Find where the given text appears and provide that cell's center as (x, y) coordinate. 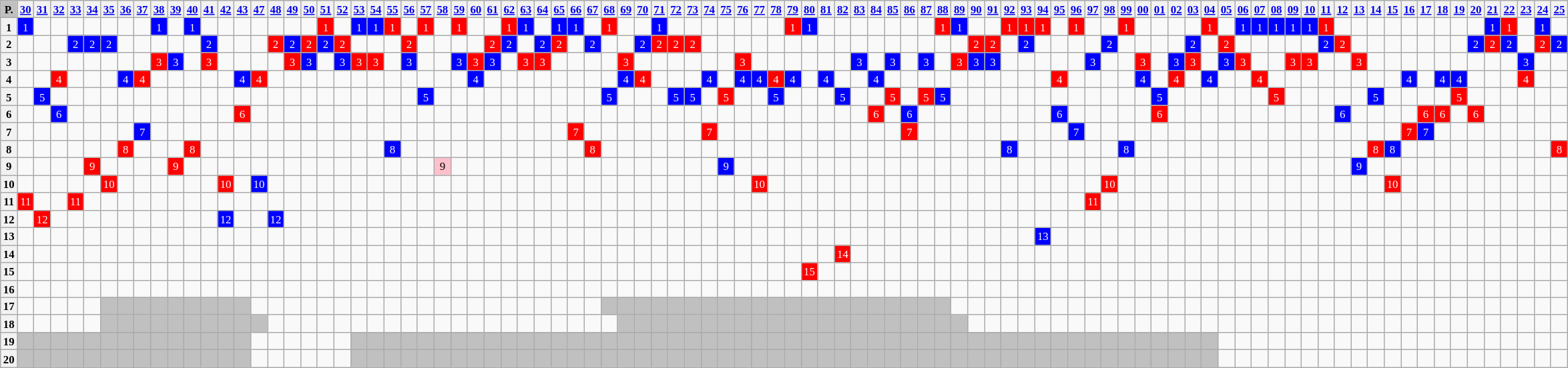
37 (143, 9)
67 (593, 9)
78 (776, 9)
75 (726, 9)
58 (442, 9)
02 (1176, 9)
43 (243, 9)
86 (909, 9)
04 (1210, 9)
01 (1160, 9)
93 (1027, 9)
22 (1509, 9)
49 (292, 9)
65 (559, 9)
48 (275, 9)
05 (1227, 9)
31 (43, 9)
60 (475, 9)
51 (326, 9)
74 (709, 9)
38 (159, 9)
30 (25, 9)
83 (860, 9)
68 (609, 9)
34 (92, 9)
79 (793, 9)
64 (542, 9)
98 (1109, 9)
40 (192, 9)
21 (1493, 9)
82 (842, 9)
36 (125, 9)
25 (1559, 9)
53 (359, 9)
94 (1043, 9)
80 (809, 9)
76 (742, 9)
54 (375, 9)
62 (509, 9)
56 (409, 9)
87 (927, 9)
24 (1542, 9)
00 (1143, 9)
84 (876, 9)
08 (1276, 9)
97 (1093, 9)
89 (960, 9)
47 (259, 9)
59 (459, 9)
42 (226, 9)
88 (943, 9)
39 (176, 9)
50 (308, 9)
73 (693, 9)
71 (660, 9)
77 (760, 9)
69 (626, 9)
23 (1526, 9)
96 (1076, 9)
90 (976, 9)
52 (342, 9)
61 (493, 9)
32 (59, 9)
07 (1260, 9)
99 (1127, 9)
33 (76, 9)
63 (526, 9)
70 (642, 9)
85 (893, 9)
P. (9, 9)
57 (426, 9)
06 (1243, 9)
81 (826, 9)
66 (575, 9)
09 (1294, 9)
03 (1194, 9)
92 (1009, 9)
72 (676, 9)
91 (993, 9)
41 (210, 9)
95 (1060, 9)
35 (109, 9)
55 (393, 9)
